Provide the (x, y) coordinate of the cell's center where the given text is located.  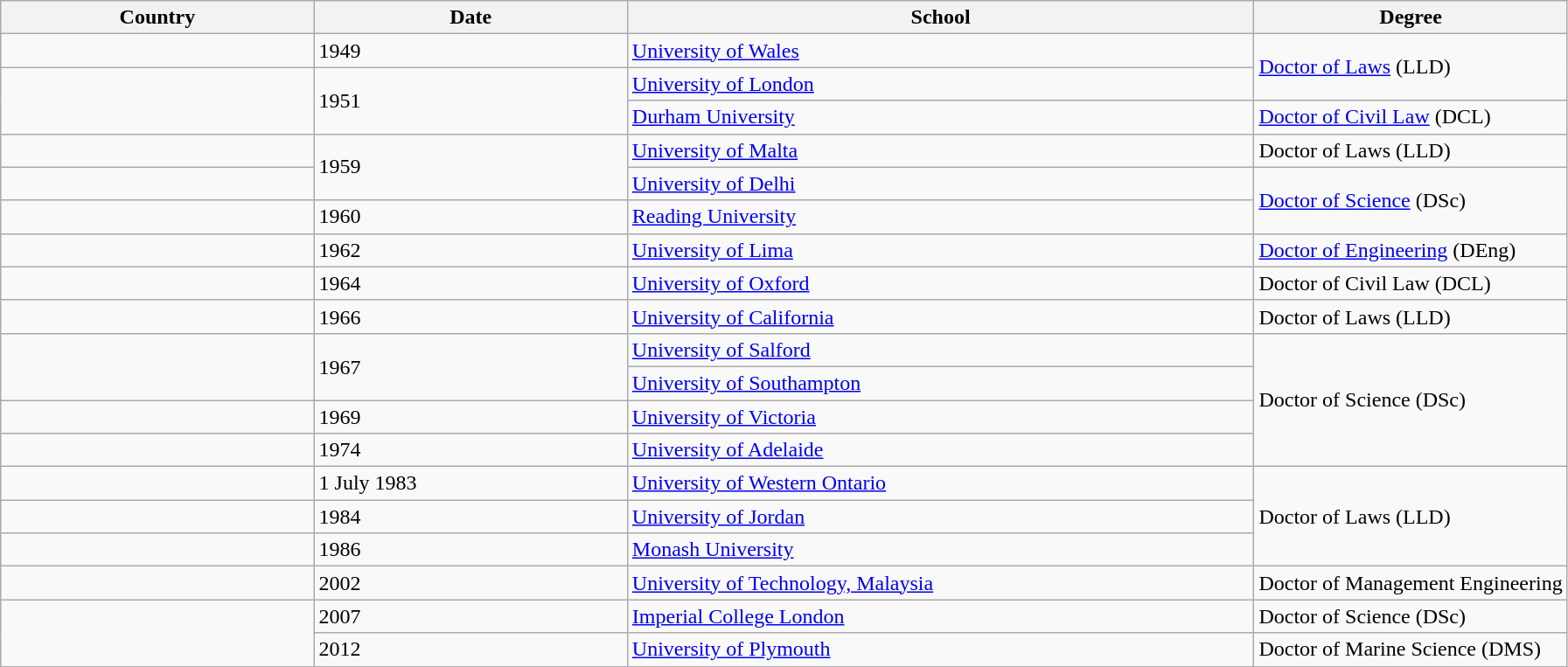
1984 (470, 517)
University of Delhi (941, 184)
1964 (470, 283)
Date (470, 17)
1949 (470, 51)
1951 (470, 101)
Doctor of Marine Science (DMS) (1411, 650)
University of Plymouth (941, 650)
1966 (470, 316)
University of Technology, Malaysia (941, 583)
2007 (470, 616)
University of Jordan (941, 517)
University of Salford (941, 350)
University of Malta (941, 150)
Degree (1411, 17)
University of Victoria (941, 417)
University of Western Ontario (941, 483)
1962 (470, 250)
Reading University (941, 217)
1986 (470, 550)
1967 (470, 366)
Doctor of Engineering (DEng) (1411, 250)
Country (157, 17)
Monash University (941, 550)
University of Southampton (941, 383)
University of Wales (941, 51)
1969 (470, 417)
Imperial College London (941, 616)
University of Oxford (941, 283)
1 July 1983 (470, 483)
University of Adelaide (941, 450)
University of California (941, 316)
School (941, 17)
1959 (470, 167)
University of Lima (941, 250)
2002 (470, 583)
1960 (470, 217)
1974 (470, 450)
Durham University (941, 117)
University of London (941, 84)
2012 (470, 650)
Doctor of Management Engineering (1411, 583)
